Scan for the cell matching the given text and deliver its [X, Y] coordinate at center. 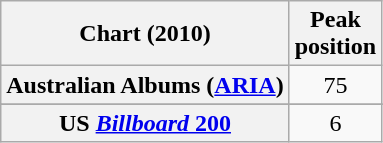
US Billboard 200 [145, 123]
75 [335, 85]
Peakposition [335, 34]
6 [335, 123]
Chart (2010) [145, 34]
Australian Albums (ARIA) [145, 85]
